Output the [x, y] coordinate of the center of the cell containing the given text.  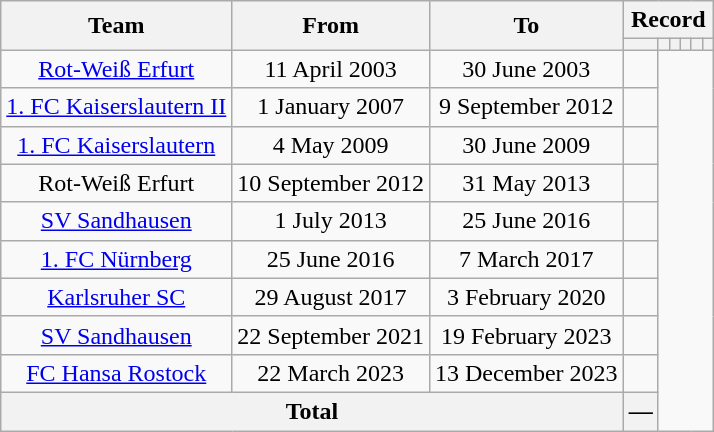
1 January 2007 [331, 107]
13 December 2023 [526, 373]
— [640, 411]
22 September 2021 [331, 335]
31 May 2013 [526, 183]
3 February 2020 [526, 297]
30 June 2009 [526, 145]
Team [116, 26]
FC Hansa Rostock [116, 373]
From [331, 26]
10 September 2012 [331, 183]
7 March 2017 [526, 259]
29 August 2017 [331, 297]
22 March 2023 [331, 373]
To [526, 26]
1. FC Nürnberg [116, 259]
1 July 2013 [331, 221]
9 September 2012 [526, 107]
11 April 2003 [331, 69]
1. FC Kaiserslautern [116, 145]
Karlsruher SC [116, 297]
1. FC Kaiserslautern II [116, 107]
30 June 2003 [526, 69]
4 May 2009 [331, 145]
19 February 2023 [526, 335]
Total [312, 411]
Record [668, 20]
